Provide the [x, y] coordinate of the cell's center where the given text is located.  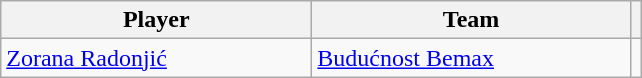
Zorana Radonjić [156, 58]
Player [156, 20]
Team [472, 20]
Budućnost Bemax [472, 58]
